Locate the cell with the specified text and output its [X, Y] center coordinate. 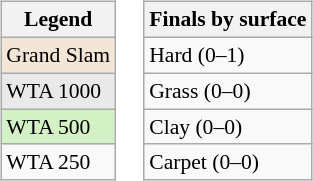
WTA 1000 [58, 91]
Carpet (0–0) [228, 162]
WTA 250 [58, 162]
Hard (0–1) [228, 55]
Grass (0–0) [228, 91]
Finals by surface [228, 20]
Grand Slam [58, 55]
Legend [58, 20]
WTA 500 [58, 127]
Clay (0–0) [228, 127]
